From the cell containing the given text, extract its center point as (x, y) coordinate. 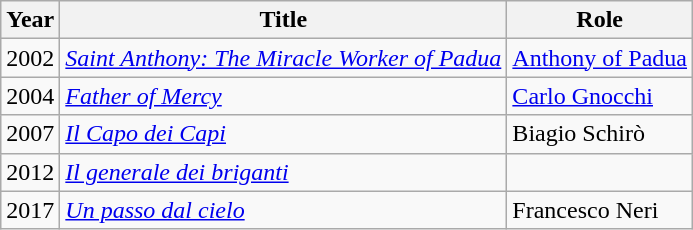
2004 (30, 96)
Anthony of Padua (600, 58)
Francesco Neri (600, 210)
Un passo dal cielo (284, 210)
Carlo Gnocchi (600, 96)
Il Capo dei Capi (284, 134)
2002 (30, 58)
2012 (30, 172)
2007 (30, 134)
2017 (30, 210)
Role (600, 20)
Year (30, 20)
Title (284, 20)
Saint Anthony: The Miracle Worker of Padua (284, 58)
Il generale dei briganti (284, 172)
Father of Mercy (284, 96)
Biagio Schirò (600, 134)
